Locate the cell with the specified text and output its [X, Y] center coordinate. 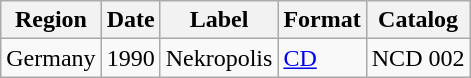
Germany [51, 58]
Format [322, 20]
Catalog [418, 20]
Date [130, 20]
Region [51, 20]
Nekropolis [219, 58]
NCD 002 [418, 58]
1990 [130, 58]
CD [322, 58]
Label [219, 20]
